For the text-containing cell, return its midpoint in [x, y] coordinate format. 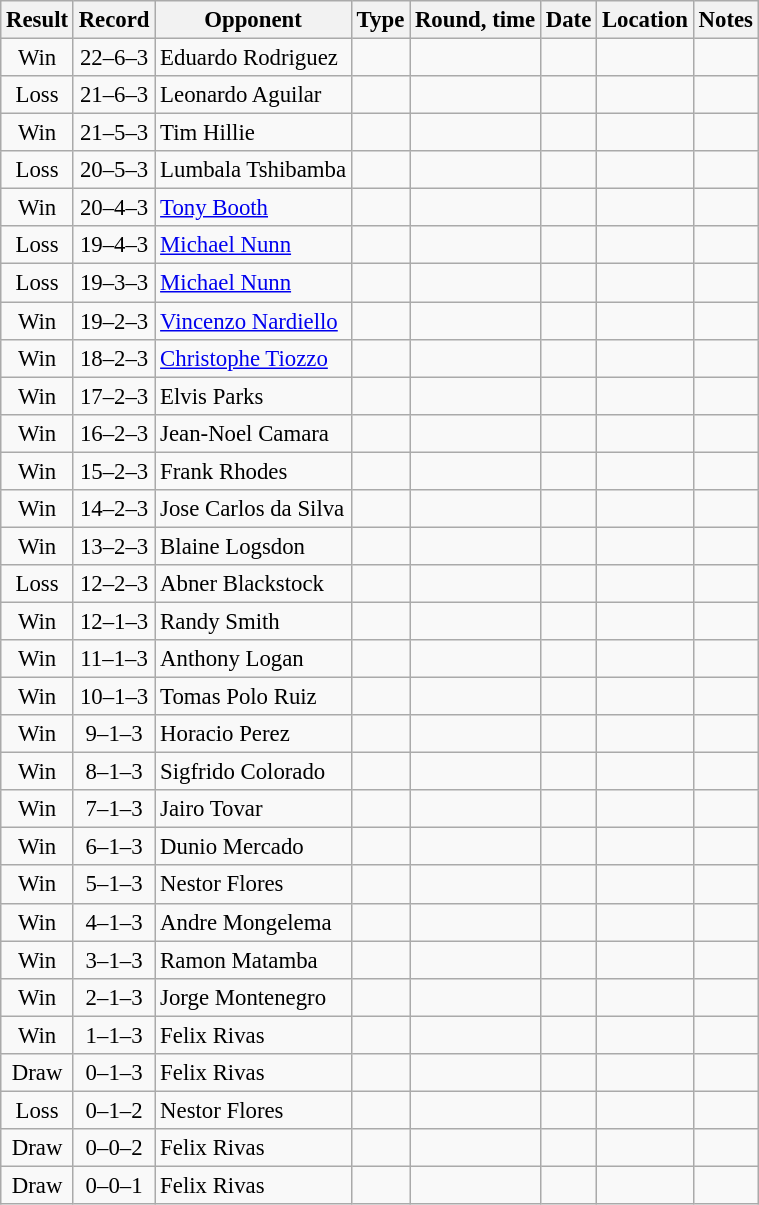
Location [646, 20]
Notes [726, 20]
3–1–3 [114, 960]
20–5–3 [114, 170]
Record [114, 20]
Tony Booth [253, 208]
Jose Carlos da Silva [253, 509]
Elvis Parks [253, 396]
21–5–3 [114, 133]
22–6–3 [114, 58]
Date [568, 20]
10–1–3 [114, 697]
Type [380, 20]
19–2–3 [114, 321]
Result [38, 20]
19–4–3 [114, 245]
4–1–3 [114, 922]
Randy Smith [253, 621]
Ramon Matamba [253, 960]
13–2–3 [114, 546]
Round, time [476, 20]
14–2–3 [114, 509]
Leonardo Aguilar [253, 95]
Sigfrido Colorado [253, 772]
Tim Hillie [253, 133]
6–1–3 [114, 847]
Andre Mongelema [253, 922]
0–1–2 [114, 1110]
0–0–2 [114, 1148]
7–1–3 [114, 809]
17–2–3 [114, 396]
Tomas Polo Ruiz [253, 697]
18–2–3 [114, 358]
1–1–3 [114, 1035]
8–1–3 [114, 772]
9–1–3 [114, 734]
11–1–3 [114, 659]
Lumbala Tshibamba [253, 170]
5–1–3 [114, 885]
2–1–3 [114, 997]
12–2–3 [114, 584]
12–1–3 [114, 621]
20–4–3 [114, 208]
Jairo Tovar [253, 809]
19–3–3 [114, 283]
21–6–3 [114, 95]
Dunio Mercado [253, 847]
Opponent [253, 20]
Blaine Logsdon [253, 546]
Jean-Noel Camara [253, 433]
Abner Blackstock [253, 584]
Horacio Perez [253, 734]
Frank Rhodes [253, 471]
15–2–3 [114, 471]
Christophe Tiozzo [253, 358]
16–2–3 [114, 433]
Anthony Logan [253, 659]
0–1–3 [114, 1073]
Eduardo Rodriguez [253, 58]
Jorge Montenegro [253, 997]
0–0–1 [114, 1185]
Vincenzo Nardiello [253, 321]
